Scan for the cell matching the given text and deliver its (X, Y) coordinate at center. 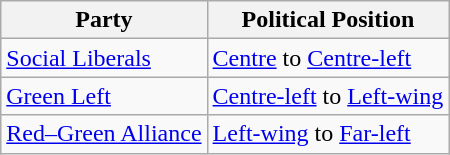
Social Liberals (104, 58)
Green Left (104, 96)
Political Position (328, 20)
Left-wing to Far-left (328, 134)
Centre-left to Left-wing (328, 96)
Centre to Centre-left (328, 58)
Party (104, 20)
Red–Green Alliance (104, 134)
